Detect which cell encompasses the target text, then output its (X, Y) center coordinate. 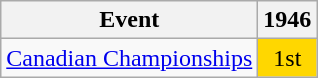
Canadian Championships (130, 58)
1946 (288, 20)
Event (130, 20)
1st (288, 58)
